Search for the cell housing the specified text and yield its (x, y) center coordinate. 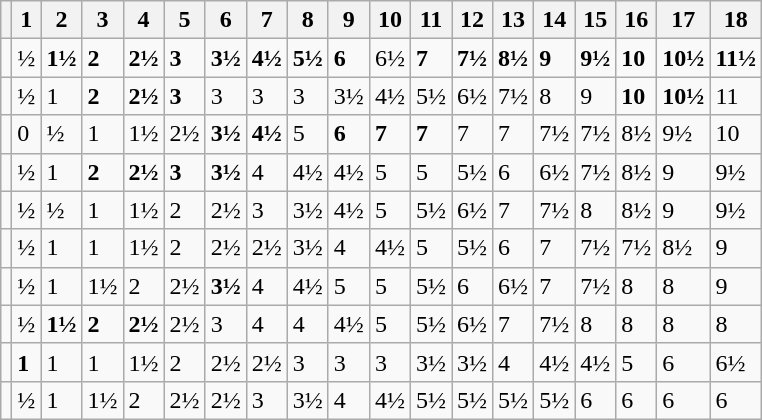
17 (684, 20)
11½ (736, 58)
16 (636, 20)
0 (26, 134)
14 (554, 20)
13 (514, 20)
15 (596, 20)
18 (736, 20)
12 (472, 20)
